For the text-containing cell, return its midpoint in (X, Y) coordinate format. 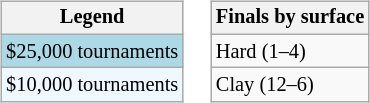
Finals by surface (290, 18)
Clay (12–6) (290, 85)
Legend (92, 18)
$10,000 tournaments (92, 85)
$25,000 tournaments (92, 51)
Hard (1–4) (290, 51)
